Detect which cell encompasses the target text, then output its [x, y] center coordinate. 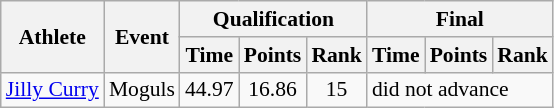
15 [336, 90]
Final [460, 19]
Jilly Curry [52, 90]
16.86 [273, 90]
44.97 [210, 90]
Qualification [274, 19]
Moguls [142, 90]
Event [142, 36]
did not advance [460, 90]
Athlete [52, 36]
